Determine the (x, y) coordinate at the center of the cell enclosing the given text.  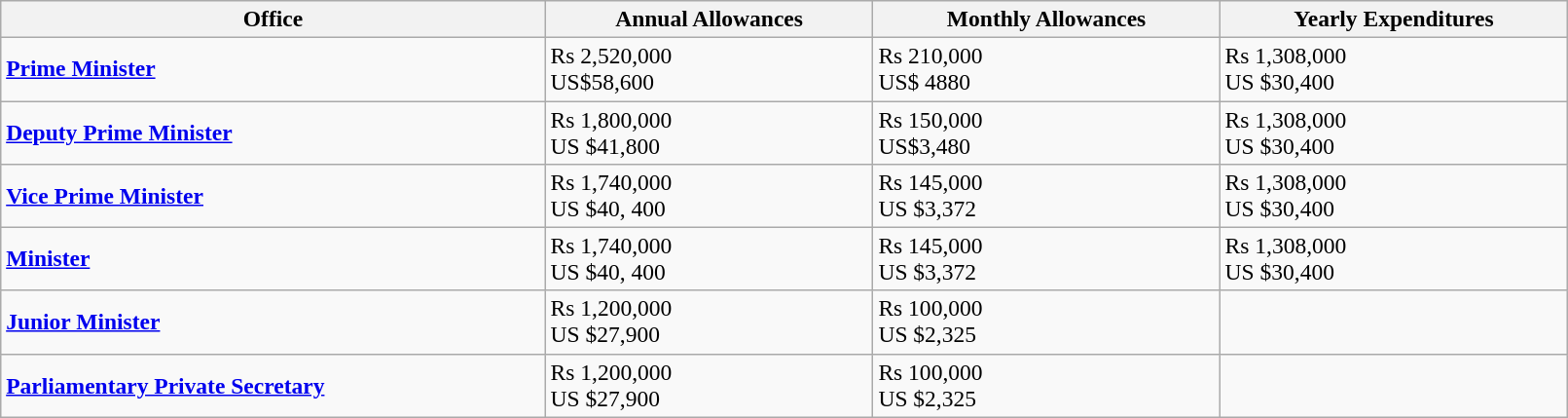
Rs 150,000US$3,480 (1046, 133)
Vice Prime Minister (273, 195)
Deputy Prime Minister (273, 133)
Prime Minister (273, 68)
Office (273, 19)
Rs 2,520,000 US$58,600 (709, 68)
Parliamentary Private Secretary (273, 386)
Yearly Expenditures (1394, 19)
Junior Minister (273, 322)
Monthly Allowances (1046, 19)
Rs 1,800,000US $41,800 (709, 133)
Rs 210,000 US$ 4880 (1046, 68)
Annual Allowances (709, 19)
Minister (273, 259)
